Return the (X, Y) coordinate for the center point of the cell that contains the specified text.  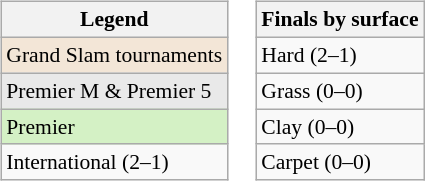
Grass (0–0) (340, 91)
Hard (2–1) (340, 55)
Finals by surface (340, 20)
Premier M & Premier 5 (114, 91)
Grand Slam tournaments (114, 55)
International (2–1) (114, 162)
Legend (114, 20)
Clay (0–0) (340, 127)
Premier (114, 127)
Carpet (0–0) (340, 162)
